Return [X, Y] of the center of cell containing provided text 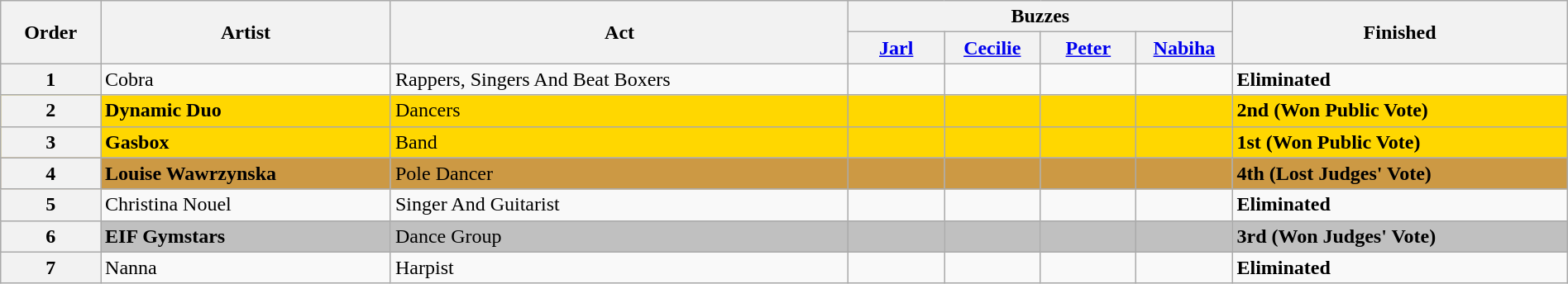
7 [51, 267]
Cecilie [992, 48]
Christina Nouel [246, 205]
4 [51, 173]
Gasbox [246, 142]
Dynamic Duo [246, 111]
Singer And Guitarist [619, 205]
3rd (Won Judges' Vote) [1399, 236]
Band [619, 142]
5 [51, 205]
Dancers [619, 111]
Harpist [619, 267]
Dance Group [619, 236]
1 [51, 79]
1st (Won Public Vote) [1399, 142]
Buzzes [1040, 17]
Jarl [896, 48]
Finished [1399, 32]
Peter [1088, 48]
6 [51, 236]
Louise Wawrzynska [246, 173]
2nd (Won Public Vote) [1399, 111]
Nabiha [1184, 48]
Artist [246, 32]
Order [51, 32]
EIF Gymstars [246, 236]
Pole Dancer [619, 173]
Rappers, Singers And Beat Boxers [619, 79]
2 [51, 111]
Act [619, 32]
Cobra [246, 79]
4th (Lost Judges' Vote) [1399, 173]
Nanna [246, 267]
3 [51, 142]
